Capture the cell that displays the provided text and extract its (X, Y) central coordinate. 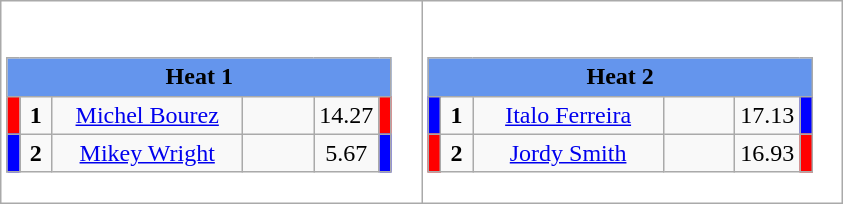
5.67 (346, 153)
Heat 2 (620, 77)
Mikey Wright (148, 153)
Heat 2 1 Italo Ferreira 17.13 2 Jordy Smith 16.93 (632, 102)
16.93 (768, 153)
Italo Ferreira (568, 115)
17.13 (768, 115)
Michel Bourez (148, 115)
Heat 1 1 Michel Bourez 14.27 2 Mikey Wright 5.67 (212, 102)
Jordy Smith (568, 153)
Heat 1 (199, 77)
14.27 (346, 115)
